From the cell containing the given text, extract its center point as (X, Y) coordinate. 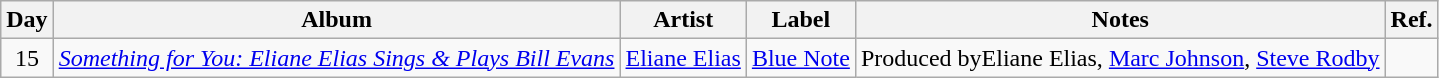
Produced byEliane Elias, Marc Johnson, Steve Rodby (1120, 58)
Blue Note (800, 58)
Ref. (1412, 20)
15 (27, 58)
Notes (1120, 20)
Eliane Elias (683, 58)
Album (336, 20)
Day (27, 20)
Label (800, 20)
Something for You: Eliane Elias Sings & Plays Bill Evans (336, 58)
Artist (683, 20)
